Locate the cell with the specified text and output its (X, Y) center coordinate. 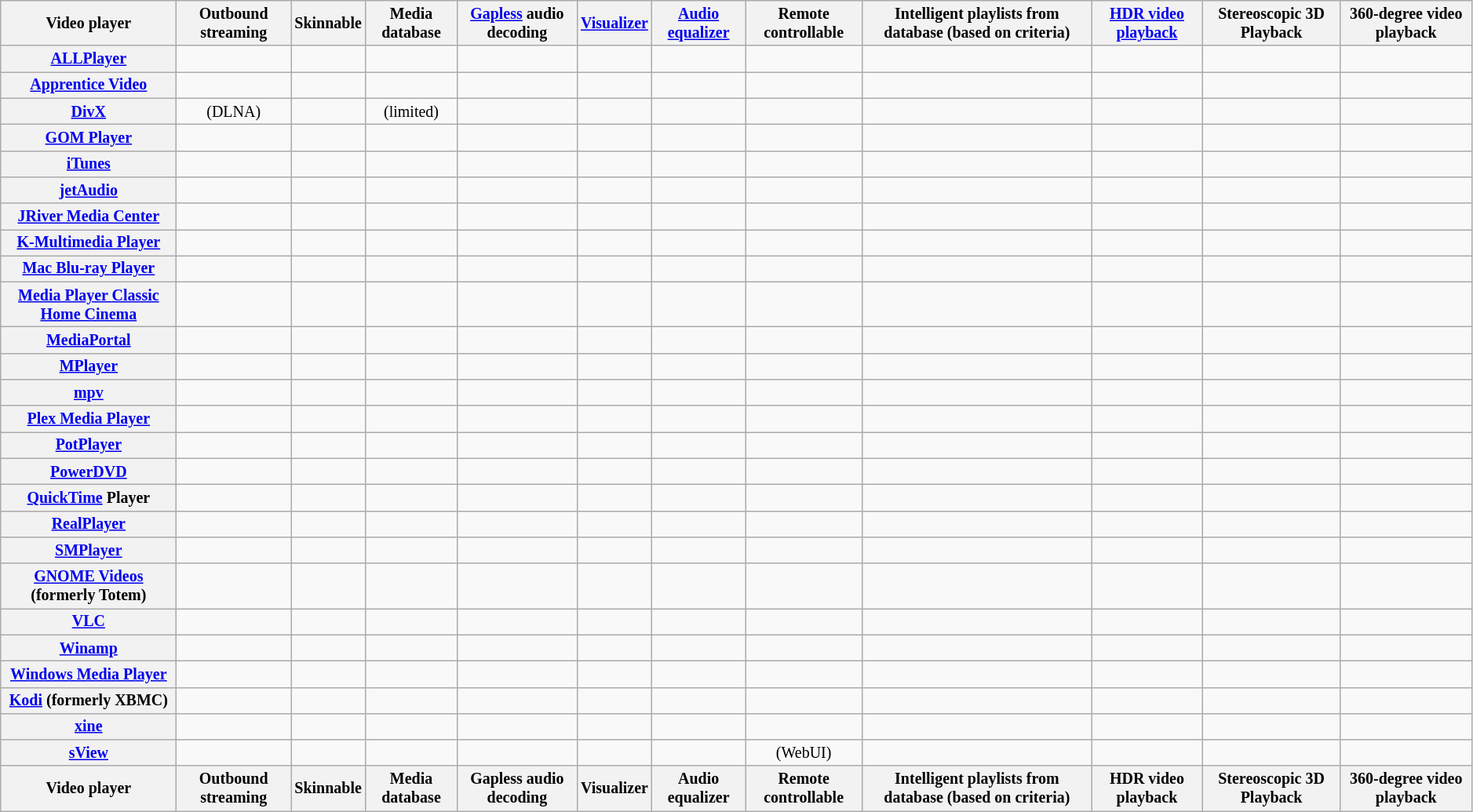
PotPlayer (89, 446)
MediaPortal (89, 340)
ALLPlayer (89, 60)
Kodi (formerly XBMC) (89, 700)
(DLNA) (234, 111)
QuickTime Player (89, 497)
PowerDVD (89, 472)
Apprentice Video (89, 85)
(WebUI) (804, 753)
sView (89, 753)
Media Player Classic Home Cinema (89, 304)
Windows Media Player (89, 675)
RealPlayer (89, 524)
(limited) (411, 111)
VLC (89, 621)
K-Multimedia Player (89, 243)
iTunes (89, 163)
SMPlayer (89, 551)
GOM Player (89, 138)
Winamp (89, 648)
DivX (89, 111)
JRiver Media Center (89, 217)
jetAudio (89, 190)
Plex Media Player (89, 419)
mpv (89, 392)
xine (89, 726)
GNOME Videos (formerly Totem) (89, 585)
Mac Blu-ray Player (89, 268)
MPlayer (89, 367)
